Pinpoint the cell where the given text exists, returning its [x, y] midpoint coordinate. 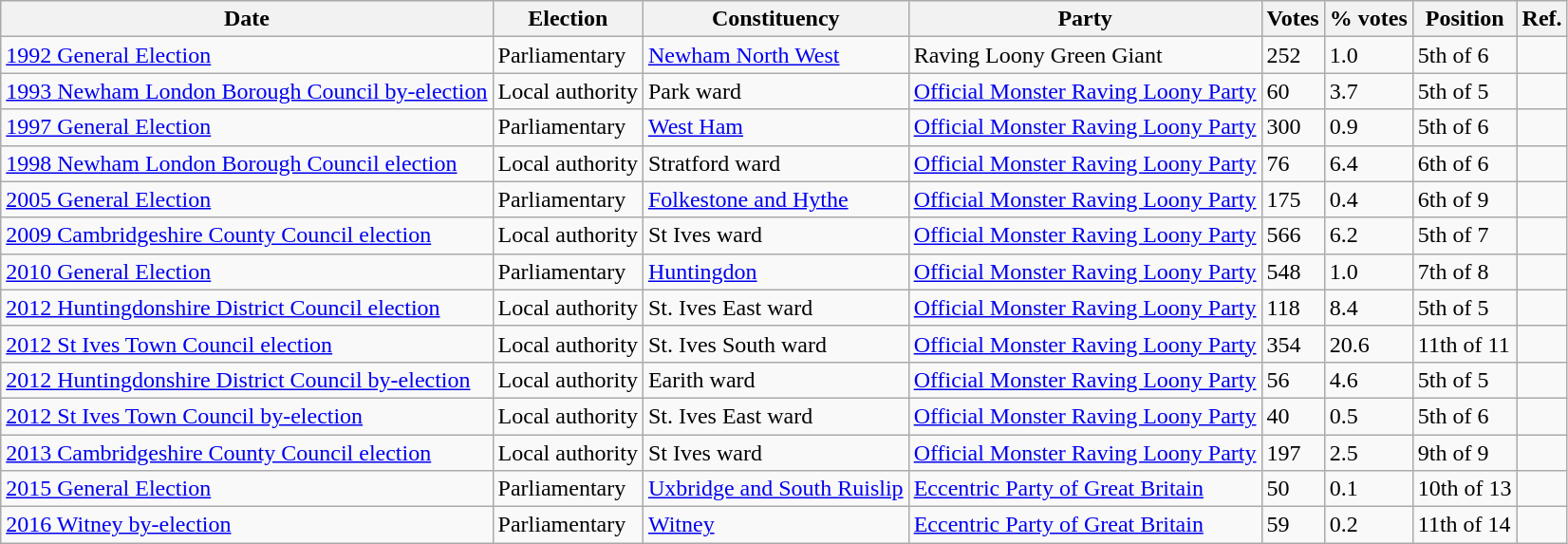
0.5 [1369, 416]
6.2 [1369, 235]
2013 Cambridgeshire County Council election [247, 453]
11th of 11 [1465, 344]
8.4 [1369, 308]
0.1 [1369, 489]
0.9 [1369, 127]
60 [1293, 91]
50 [1293, 489]
59 [1293, 525]
2012 St Ives Town Council by-election [247, 416]
6.4 [1369, 163]
2016 Witney by-election [247, 525]
1992 General Election [247, 55]
6th of 9 [1465, 199]
252 [1293, 55]
Ref. [1541, 19]
Earith ward [775, 380]
354 [1293, 344]
566 [1293, 235]
West Ham [775, 127]
2005 General Election [247, 199]
Votes [1293, 19]
40 [1293, 416]
2012 Huntingdonshire District Council election [247, 308]
Election [568, 19]
Party [1085, 19]
2009 Cambridgeshire County Council election [247, 235]
1993 Newham London Borough Council by-election [247, 91]
Stratford ward [775, 163]
1997 General Election [247, 127]
% votes [1369, 19]
2015 General Election [247, 489]
197 [1293, 453]
7th of 8 [1465, 272]
Uxbridge and South Ruislip [775, 489]
548 [1293, 272]
Raving Loony Green Giant [1085, 55]
2012 Huntingdonshire District Council by-election [247, 380]
56 [1293, 380]
Witney [775, 525]
St. Ives South ward [775, 344]
Park ward [775, 91]
Date [247, 19]
10th of 13 [1465, 489]
2012 St Ives Town Council election [247, 344]
118 [1293, 308]
Constituency [775, 19]
0.4 [1369, 199]
1998 Newham London Borough Council election [247, 163]
3.7 [1369, 91]
76 [1293, 163]
6th of 6 [1465, 163]
2010 General Election [247, 272]
Newham North West [775, 55]
0.2 [1369, 525]
20.6 [1369, 344]
Position [1465, 19]
2.5 [1369, 453]
4.6 [1369, 380]
175 [1293, 199]
Folkestone and Hythe [775, 199]
300 [1293, 127]
9th of 9 [1465, 453]
5th of 7 [1465, 235]
Huntingdon [775, 272]
11th of 14 [1465, 525]
